Extract the (X, Y) coordinate from the center of the cell holding the provided text.  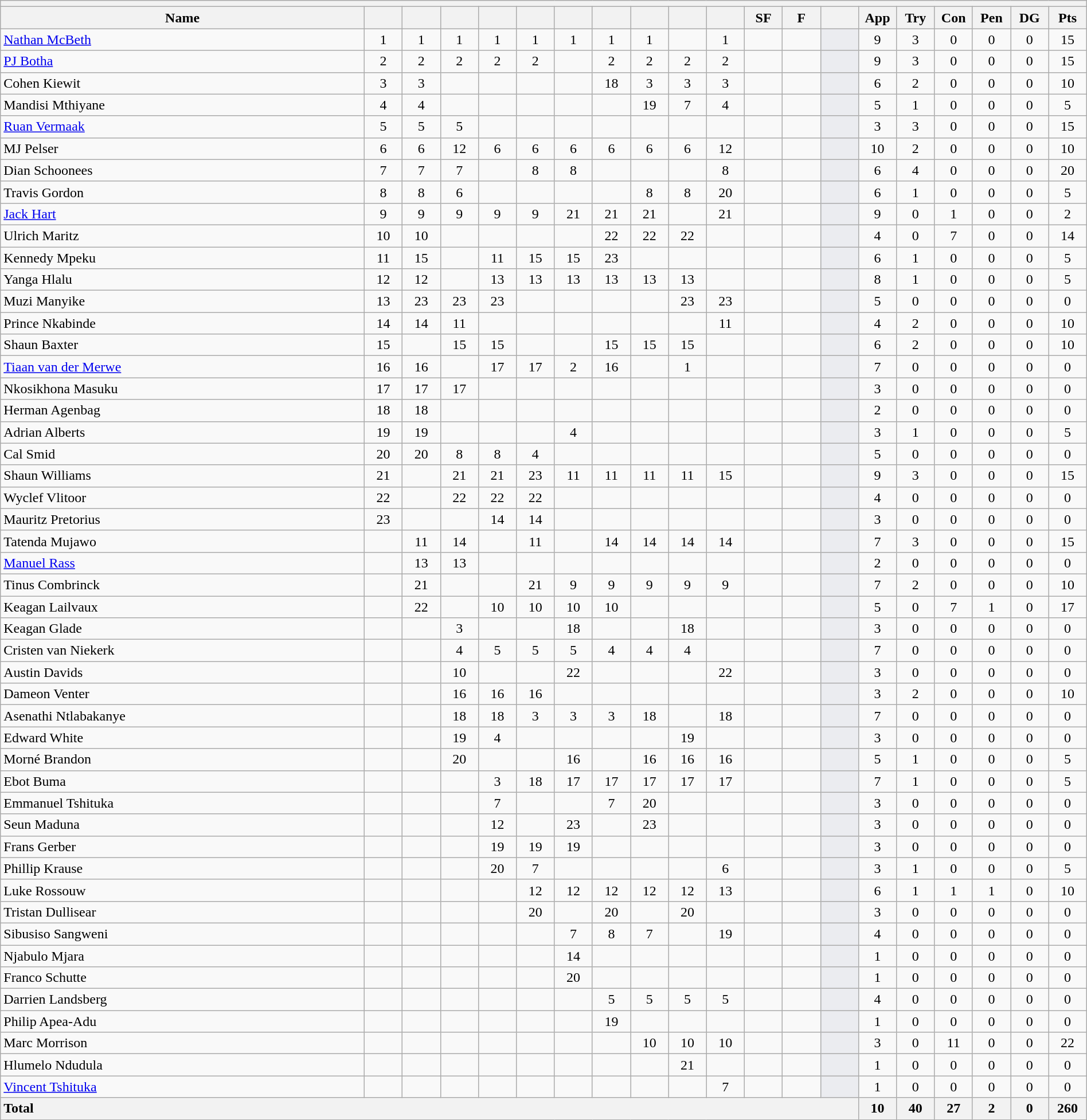
Try (916, 18)
Keagan Glade (182, 629)
Adrian Alberts (182, 432)
Total (430, 1109)
Cristen van Niekerk (182, 651)
Vincent Tshituka (182, 1087)
Phillip Krause (182, 868)
Nathan McBeth (182, 40)
DG (1030, 18)
Cal Smid (182, 454)
27 (953, 1109)
Keagan Lailvaux (182, 607)
Name (182, 18)
Travis Gordon (182, 192)
Edward White (182, 738)
Yanga Hlalu (182, 280)
Njabulo Mjara (182, 955)
Shaun Baxter (182, 345)
Sibusiso Sangweni (182, 934)
Pen (991, 18)
Herman Agenbag (182, 410)
Philip Apea-Adu (182, 1021)
Austin Davids (182, 672)
Tinus Combrinck (182, 585)
App (877, 18)
PJ Botha (182, 61)
Wyclef Vlitoor (182, 498)
40 (916, 1109)
Prince Nkabinde (182, 323)
Asenathi Ntlabakanye (182, 716)
Ebot Buma (182, 781)
Darrien Landsberg (182, 1000)
Luke Rossouw (182, 890)
Marc Morrison (182, 1043)
Pts (1068, 18)
Jack Hart (182, 214)
F (801, 18)
Morné Brandon (182, 759)
Con (953, 18)
SF (763, 18)
Tiaan van der Merwe (182, 367)
Dameon Venter (182, 694)
Ulrich Maritz (182, 236)
Frans Gerber (182, 847)
Emmanuel Tshituka (182, 803)
Cohen Kiewit (182, 83)
Dian Schoonees (182, 170)
Kennedy Mpeku (182, 257)
Seun Maduna (182, 825)
Shaun Williams (182, 476)
Mandisi Mthiyane (182, 105)
Tatenda Mujawo (182, 541)
Tristan Dullisear (182, 912)
Muzi Manyike (182, 301)
Hlumelo Ndudula (182, 1065)
Mauritz Pretorius (182, 519)
Ruan Vermaak (182, 127)
260 (1068, 1109)
Franco Schutte (182, 978)
Manuel Rass (182, 563)
Nkosikhona Masuku (182, 389)
MJ Pelser (182, 148)
